Extract the (x, y) coordinate from the center of the cell holding the provided text.  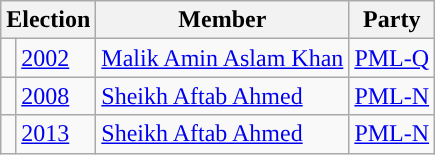
2008 (56, 96)
Election (48, 20)
Member (222, 20)
2002 (56, 58)
Party (392, 20)
PML-Q (392, 58)
2013 (56, 134)
Malik Amin Aslam Khan (222, 58)
